Output the (x, y) coordinate of the center of the cell containing the given text.  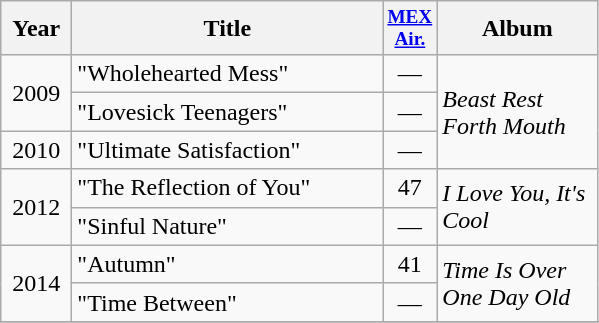
2010 (36, 150)
Title (228, 28)
2014 (36, 283)
MEXAir. (410, 28)
2009 (36, 93)
"The Reflection of You" (228, 188)
2012 (36, 207)
41 (410, 264)
Beast Rest Forth Mouth (518, 112)
"Time Between" (228, 302)
"Sinful Nature" (228, 226)
Time Is Over One Day Old (518, 283)
Year (36, 28)
Album (518, 28)
"Wholehearted Mess" (228, 74)
"Ultimate Satisfaction" (228, 150)
47 (410, 188)
I Love You, It's Cool (518, 207)
"Autumn" (228, 264)
"Lovesick Teenagers" (228, 112)
